Search for the cell housing the specified text and yield its [x, y] center coordinate. 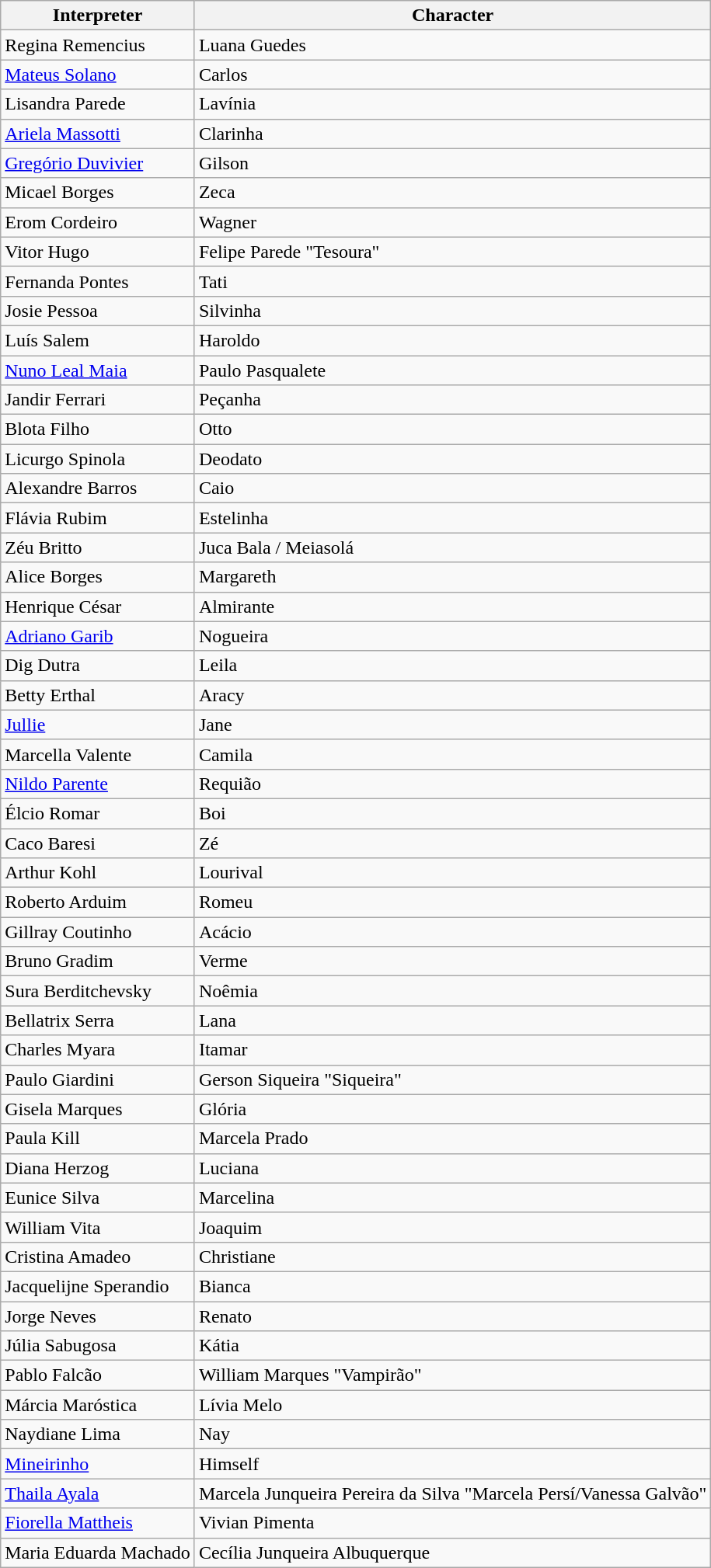
Juca Bala / Meiasolá [452, 548]
Dig Dutra [98, 666]
Paula Kill [98, 1139]
Zéu Britto [98, 548]
Acácio [452, 932]
Nuno Leal Maia [98, 370]
Cristina Amadeo [98, 1257]
Deodato [452, 459]
Gerson Siqueira "Siqueira" [452, 1080]
Tati [452, 281]
Diana Herzog [98, 1168]
Leila [452, 666]
Christiane [452, 1257]
Paulo Pasqualete [452, 370]
Luciana [452, 1168]
Eunice Silva [98, 1198]
Alice Borges [98, 577]
Nay [452, 1434]
Caco Baresi [98, 843]
Estelinha [452, 518]
Luís Salem [98, 340]
Élcio Romar [98, 813]
Fernanda Pontes [98, 281]
Zé [452, 843]
Gisela Marques [98, 1109]
Thaila Ayala [98, 1493]
Peçanha [452, 400]
Clarinha [452, 134]
Glória [452, 1109]
Wagner [452, 222]
Renato [452, 1316]
Micael Borges [98, 193]
Silvinha [452, 311]
Mineirinho [98, 1464]
Vitor Hugo [98, 252]
Cecília Junqueira Albuquerque [452, 1552]
Henrique César [98, 607]
Bruno Gradim [98, 961]
Bellatrix Serra [98, 1020]
Himself [452, 1464]
Betty Erthal [98, 695]
Itamar [452, 1050]
Marcela Junqueira Pereira da Silva "Marcela Persí/Vanessa Galvão" [452, 1493]
Gillray Coutinho [98, 932]
Verme [452, 961]
Margareth [452, 577]
Jacquelijne Sperandio [98, 1286]
Lana [452, 1020]
Licurgo Spinola [98, 459]
Jorge Neves [98, 1316]
William Vita [98, 1227]
Kátia [452, 1346]
Marcella Valente [98, 754]
Jullie [98, 725]
Blota Filho [98, 429]
Marcelina [452, 1198]
Sura Berditchevsky [98, 991]
Nogueira [452, 636]
Lívia Melo [452, 1405]
Gregório Duvivier [98, 163]
Marcela Prado [452, 1139]
William Marques "Vampirão" [452, 1375]
Caio [452, 488]
Regina Remencius [98, 45]
Fiorella Mattheis [98, 1523]
Interpreter [98, 16]
Vivian Pimenta [452, 1523]
Lisandra Parede [98, 104]
Otto [452, 429]
Jane [452, 725]
Haroldo [452, 340]
Josie Pessoa [98, 311]
Naydiane Lima [98, 1434]
Flávia Rubim [98, 518]
Adriano Garib [98, 636]
Maria Eduarda Machado [98, 1552]
Nildo Parente [98, 784]
Aracy [452, 695]
Boi [452, 813]
Júlia Sabugosa [98, 1346]
Paulo Giardini [98, 1080]
Joaquim [452, 1227]
Arthur Kohl [98, 873]
Zeca [452, 193]
Márcia Maróstica [98, 1405]
Ariela Massotti [98, 134]
Gilson [452, 163]
Character [452, 16]
Luana Guedes [452, 45]
Alexandre Barros [98, 488]
Noêmia [452, 991]
Camila [452, 754]
Roberto Arduim [98, 902]
Felipe Parede "Tesoura" [452, 252]
Pablo Falcão [98, 1375]
Jandir Ferrari [98, 400]
Erom Cordeiro [98, 222]
Romeu [452, 902]
Charles Myara [98, 1050]
Bianca [452, 1286]
Lavínia [452, 104]
Requião [452, 784]
Carlos [452, 75]
Almirante [452, 607]
Mateus Solano [98, 75]
Lourival [452, 873]
